Detect which cell encompasses the target text, then output its [x, y] center coordinate. 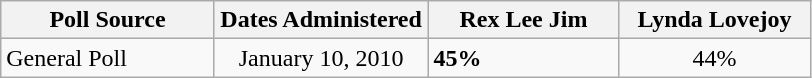
Poll Source [108, 20]
January 10, 2010 [321, 58]
Lynda Lovejoy [714, 20]
Rex Lee Jim [524, 20]
44% [714, 58]
General Poll [108, 58]
45% [524, 58]
Dates Administered [321, 20]
